Locate the cell with the specified text and output its (X, Y) center coordinate. 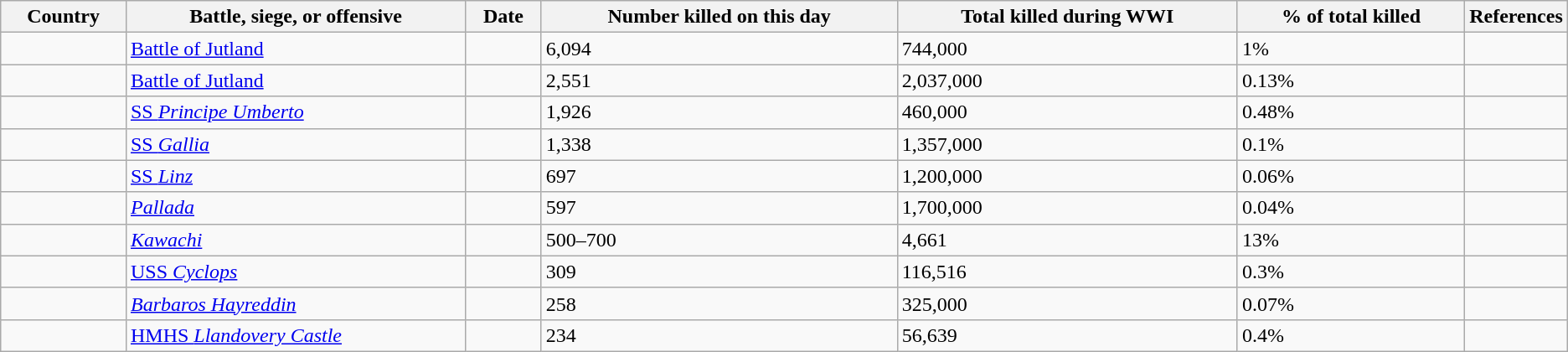
500–700 (719, 240)
2,551 (719, 80)
309 (719, 272)
References (1516, 17)
1,200,000 (1067, 176)
SS Linz (295, 176)
SS Principe Umberto (295, 112)
460,000 (1067, 112)
0.1% (1350, 144)
13% (1350, 240)
1,338 (719, 144)
Date (503, 17)
Total killed during WWI (1067, 17)
Barbaros Hayreddin (295, 303)
0.4% (1350, 335)
Battle, siege, or offensive (295, 17)
325,000 (1067, 303)
1,357,000 (1067, 144)
Kawachi (295, 240)
234 (719, 335)
SS Gallia (295, 144)
0.07% (1350, 303)
% of total killed (1350, 17)
6,094 (719, 49)
2,037,000 (1067, 80)
0.3% (1350, 272)
USS Cyclops (295, 272)
0.48% (1350, 112)
0.06% (1350, 176)
0.13% (1350, 80)
258 (719, 303)
HMHS Llandovery Castle (295, 335)
744,000 (1067, 49)
1% (1350, 49)
Country (64, 17)
Number killed on this day (719, 17)
4,661 (1067, 240)
597 (719, 208)
116,516 (1067, 272)
697 (719, 176)
Pallada (295, 208)
1,926 (719, 112)
0.04% (1350, 208)
1,700,000 (1067, 208)
56,639 (1067, 335)
